Detect which cell encompasses the target text, then output its [X, Y] center coordinate. 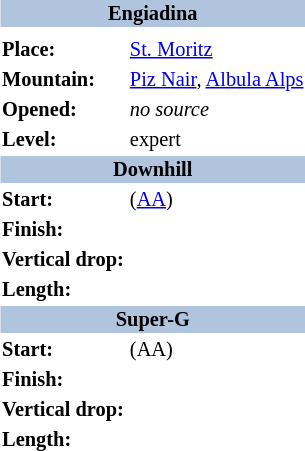
Level: [64, 140]
Place: [64, 50]
Opened: [64, 110]
Super-G [153, 320]
Mountain: [64, 80]
Downhill [153, 170]
Piz Nair, Albula Alps [216, 80]
Length: [64, 290]
St. Moritz [216, 50]
Engiadina [153, 14]
no source [216, 110]
expert [216, 140]
